Locate the cell with the specified text and output its [X, Y] center coordinate. 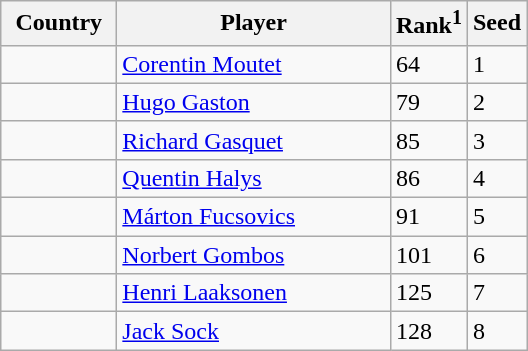
5 [496, 217]
Seed [496, 24]
Márton Fucsovics [254, 217]
Richard Gasquet [254, 140]
79 [428, 102]
6 [496, 255]
Quentin Halys [254, 178]
64 [428, 64]
Norbert Gombos [254, 255]
86 [428, 178]
128 [428, 331]
91 [428, 217]
1 [496, 64]
2 [496, 102]
Country [59, 24]
7 [496, 293]
85 [428, 140]
Corentin Moutet [254, 64]
Hugo Gaston [254, 102]
8 [496, 331]
Henri Laaksonen [254, 293]
125 [428, 293]
101 [428, 255]
Rank1 [428, 24]
4 [496, 178]
3 [496, 140]
Player [254, 24]
Jack Sock [254, 331]
